Return the [X, Y] coordinate for the center point of the cell that contains the specified text.  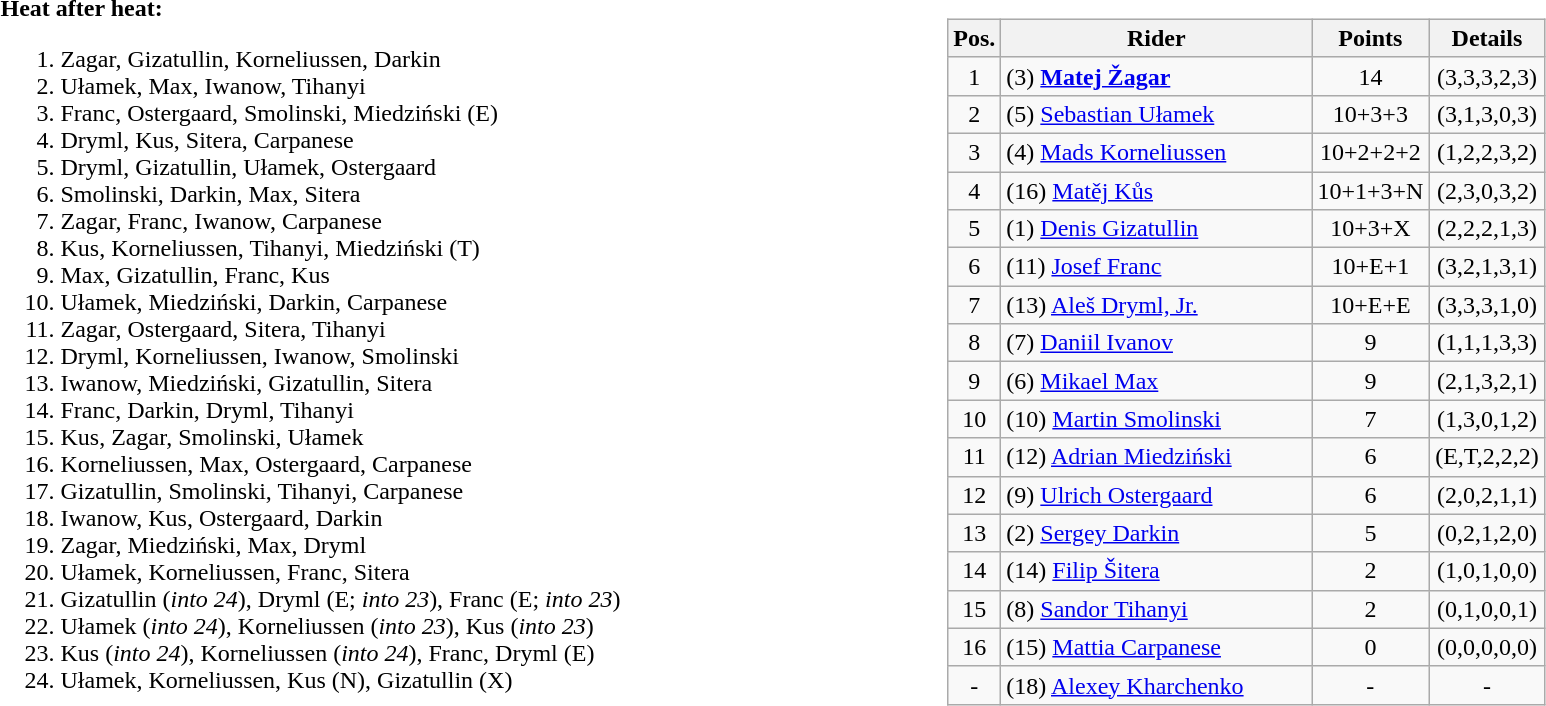
(3) Matej Žagar [1156, 76]
Details [1487, 38]
3 [974, 152]
(1,0,1,0,0) [1487, 571]
Points [1370, 38]
(2,2,2,1,3) [1487, 229]
15 [974, 609]
10+E+1 [1370, 267]
(5) Sebastian Ułamek [1156, 114]
11 [974, 457]
(14) Filip Šitera [1156, 571]
(9) Ulrich Ostergaard [1156, 495]
(4) Mads Korneliussen [1156, 152]
0 [1370, 647]
(16) Matěj Kůs [1156, 191]
10+3+3 [1370, 114]
(8) Sandor Tihanyi [1156, 609]
(13) Aleš Dryml, Jr. [1156, 305]
(6) Mikael Max [1156, 381]
(1,3,0,1,2) [1487, 419]
12 [974, 495]
(2,1,3,2,1) [1487, 381]
10+E+E [1370, 305]
(3,2,1,3,1) [1487, 267]
(7) Daniil Ivanov [1156, 343]
8 [974, 343]
10+3+X [1370, 229]
(3,3,3,1,0) [1487, 305]
(0,0,0,0,0) [1487, 647]
10 [974, 419]
(2) Sergey Darkin [1156, 533]
Rider [1156, 38]
(E,T,2,2,2) [1487, 457]
(1,2,2,3,2) [1487, 152]
(11) Josef Franc [1156, 267]
13 [974, 533]
(18) Alexey Kharchenko [1156, 685]
(3,1,3,0,3) [1487, 114]
10+1+3+N [1370, 191]
10+2+2+2 [1370, 152]
(3,3,3,2,3) [1487, 76]
16 [974, 647]
(0,1,0,0,1) [1487, 609]
(2,0,2,1,1) [1487, 495]
(0,2,1,2,0) [1487, 533]
Pos. [974, 38]
(12) Adrian Miedziński [1156, 457]
(1,1,1,3,3) [1487, 343]
1 [974, 76]
(1) Denis Gizatullin [1156, 229]
(10) Martin Smolinski [1156, 419]
4 [974, 191]
(15) Mattia Carpanese [1156, 647]
(2,3,0,3,2) [1487, 191]
